Find where the given text appears and provide that cell's center as [X, Y] coordinate. 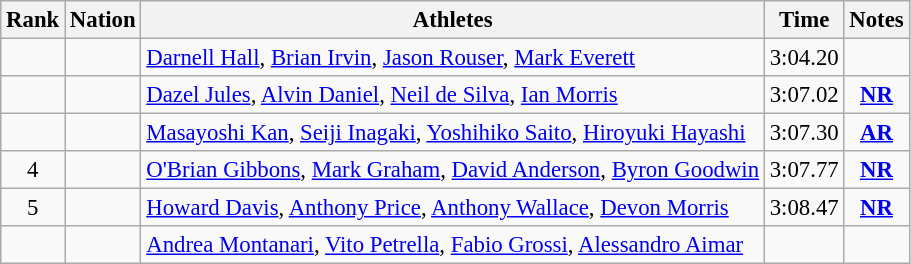
Darnell Hall, Brian Irvin, Jason Rouser, Mark Everett [452, 58]
Dazel Jules, Alvin Daniel, Neil de Silva, Ian Morris [452, 95]
3:08.47 [804, 208]
Masayoshi Kan, Seiji Inagaki, Yoshihiko Saito, Hiroyuki Hayashi [452, 133]
O'Brian Gibbons, Mark Graham, David Anderson, Byron Goodwin [452, 170]
5 [33, 208]
3:07.30 [804, 133]
Time [804, 20]
Andrea Montanari, Vito Petrella, Fabio Grossi, Alessandro Aimar [452, 245]
Nation [103, 20]
3:07.77 [804, 170]
Athletes [452, 20]
Notes [876, 20]
Howard Davis, Anthony Price, Anthony Wallace, Devon Morris [452, 208]
3:04.20 [804, 58]
AR [876, 133]
4 [33, 170]
3:07.02 [804, 95]
Rank [33, 20]
